Detect which cell encompasses the target text, then output its (x, y) center coordinate. 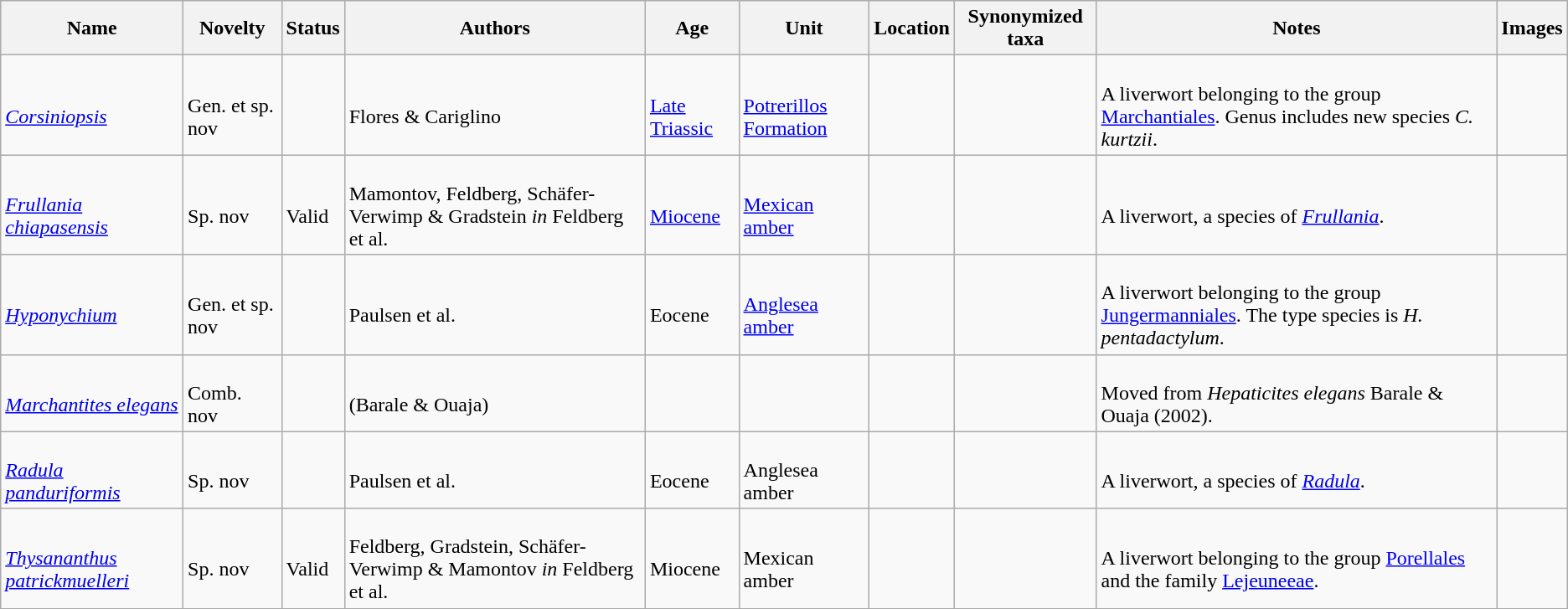
A liverwort belonging to the group Jungermanniales. The type species is H. pentadactylum. (1297, 305)
Late Triassic (692, 106)
Status (313, 28)
Images (1532, 28)
A liverwort, a species of Radula. (1297, 470)
Corsiniopsis (92, 106)
Mamontov, Feldberg, Schäfer-Verwimp & Gradstein in Feldberg et al. (494, 204)
Moved from Hepaticites elegans Barale & Ouaja (2002). (1297, 393)
Radula panduriformis (92, 470)
A liverwort belonging to the group Marchantiales. Genus includes new species C. kurtzii. (1297, 106)
Hyponychium (92, 305)
Location (912, 28)
Unit (804, 28)
Notes (1297, 28)
Synonymized taxa (1026, 28)
(Barale & Ouaja) (494, 393)
Feldberg, Gradstein, Schäfer-Verwimp & Mamontov in Feldberg et al. (494, 558)
Age (692, 28)
A liverwort, a species of Frullania. (1297, 204)
Flores & Cariglino (494, 106)
Novelty (233, 28)
Frullania chiapasensis (92, 204)
Potrerillos Formation (804, 106)
Comb. nov (233, 393)
Marchantites elegans (92, 393)
Thysananthus patrickmuelleri (92, 558)
Authors (494, 28)
Name (92, 28)
A liverwort belonging to the group Porellales and the family Lejeuneeae. (1297, 558)
